From the cell containing the given text, extract its center point as (X, Y) coordinate. 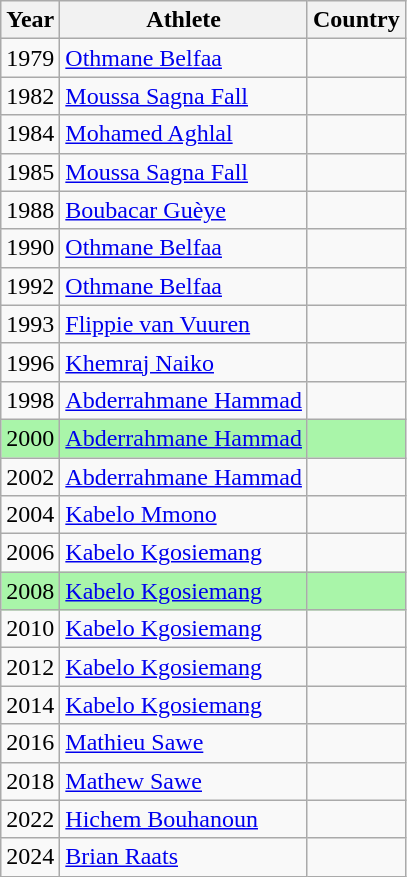
2012 (30, 667)
2022 (30, 819)
1979 (30, 58)
2006 (30, 553)
2002 (30, 477)
2008 (30, 591)
2004 (30, 515)
Boubacar Guèye (184, 210)
2010 (30, 629)
1996 (30, 362)
Athlete (184, 20)
Mathew Sawe (184, 781)
1990 (30, 248)
1993 (30, 324)
Hichem Bouhanoun (184, 819)
Mohamed Aghlal (184, 134)
Year (30, 20)
2000 (30, 438)
1988 (30, 210)
1982 (30, 96)
1985 (30, 172)
Khemraj Naiko (184, 362)
Mathieu Sawe (184, 743)
2016 (30, 743)
1998 (30, 400)
Country (356, 20)
2024 (30, 857)
Flippie van Vuuren (184, 324)
Brian Raats (184, 857)
1992 (30, 286)
2014 (30, 705)
Kabelo Mmono (184, 515)
1984 (30, 134)
2018 (30, 781)
